Capture the cell that displays the provided text and extract its (X, Y) central coordinate. 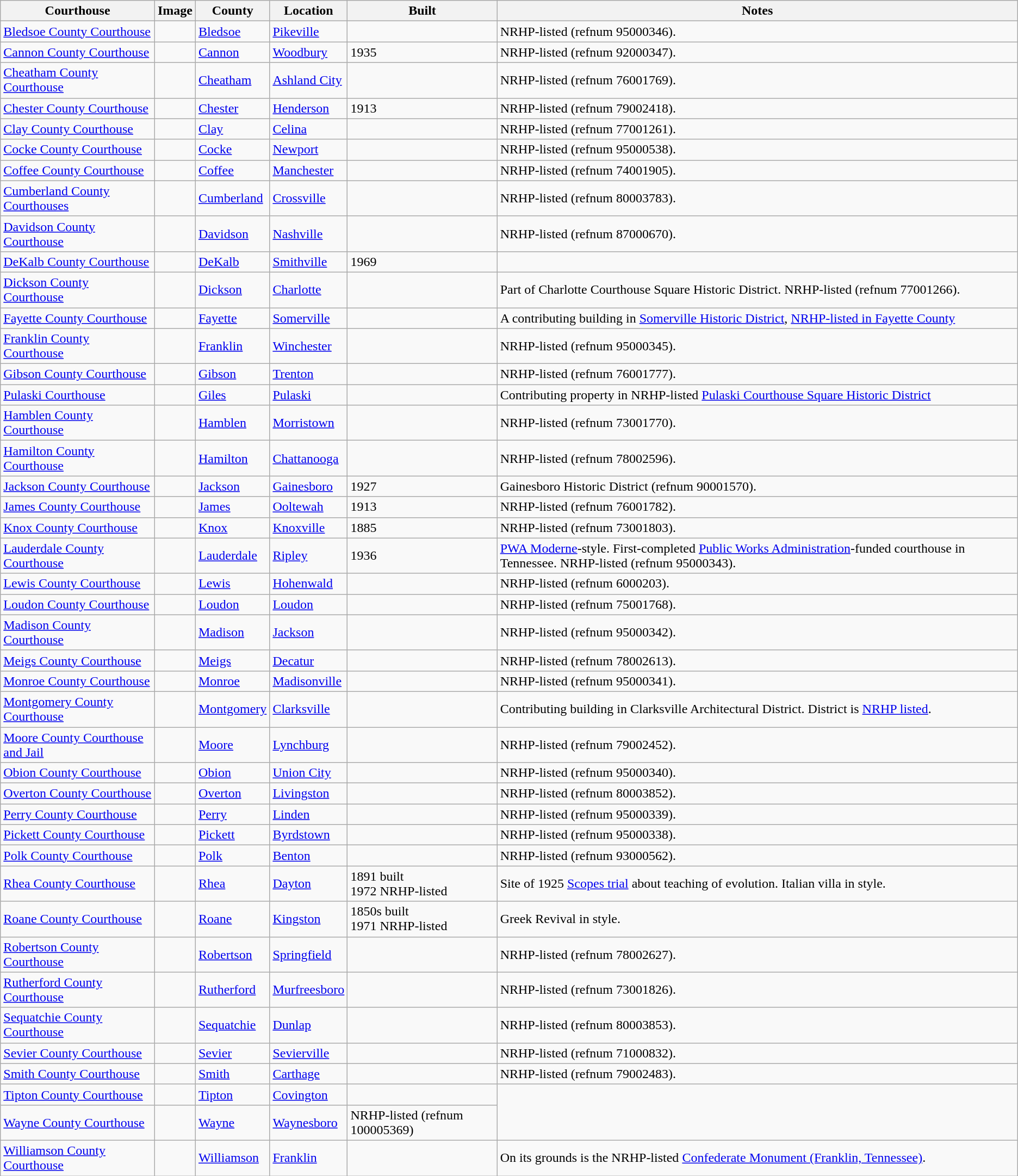
1885 (422, 528)
Cannon County Courthouse (78, 52)
Hamblen (232, 423)
Springfield (309, 954)
1891 built1972 NRHP-listed (422, 883)
Franklin County Courthouse (78, 346)
NRHP-listed (refnum 73001770). (757, 423)
Montgomery (232, 709)
Cheatham County Courthouse (78, 81)
Bledsoe County Courthouse (78, 32)
Pikeville (309, 32)
NRHP-listed (refnum 92000347). (757, 52)
NRHP-listed (refnum 95000345). (757, 346)
Loudon County Courthouse (78, 604)
Location (309, 11)
Carthage (309, 1074)
Meigs (232, 660)
Williamson County Courthouse (78, 1158)
Moore County Courthouse and Jail (78, 744)
NRHP-listed (refnum 77001261). (757, 129)
Trenton (309, 374)
Pickett (232, 835)
NRHP-listed (refnum 78002627). (757, 954)
Lauderdale County Courthouse (78, 556)
NRHP-listed (refnum 74001905). (757, 170)
Newport (309, 150)
Dunlap (309, 1025)
Cumberland (232, 198)
NRHP-listed (refnum 73001803). (757, 528)
Rutherford County Courthouse (78, 990)
Gibson County Courthouse (78, 374)
Obion (232, 773)
Overton County Courthouse (78, 794)
Madison (232, 632)
James County Courthouse (78, 507)
Crossville (309, 198)
County (232, 11)
Winchester (309, 346)
Linden (309, 814)
Dickson (232, 289)
NRHP-listed (refnum 95000342). (757, 632)
Greek Revival in style. (757, 919)
Lewis (232, 584)
Chattanooga (309, 458)
Meigs County Courthouse (78, 660)
NRHP-listed (refnum 95000338). (757, 835)
Madisonville (309, 681)
Sevier (232, 1053)
Sevierville (309, 1053)
Pickett County Courthouse (78, 835)
Dickson County Courthouse (78, 289)
Knox County Courthouse (78, 528)
Williamson (232, 1158)
Charlotte (309, 289)
Knox (232, 528)
Dayton (309, 883)
Polk (232, 856)
NRHP-listed (refnum 79002418). (757, 108)
Sequatchie (232, 1025)
On its grounds is the NRHP-listed Confederate Monument (Franklin, Tennessee). (757, 1158)
NRHP-listed (refnum 6000203). (757, 584)
Hohenwald (309, 584)
Perry (232, 814)
NRHP-listed (refnum 76001782). (757, 507)
Kingston (309, 919)
NRHP-listed (refnum 73001826). (757, 990)
Cocke (232, 150)
Fayette County Courthouse (78, 318)
Montgomery County Courthouse (78, 709)
Hamilton County Courthouse (78, 458)
Woodbury (309, 52)
NRHP-listed (refnum 95000340). (757, 773)
1936 (422, 556)
Davidson County Courthouse (78, 234)
Monroe County Courthouse (78, 681)
A contributing building in Somerville Historic District, NRHP-listed in Fayette County (757, 318)
Hamblen County Courthouse (78, 423)
1850s built1971 NRHP-listed (422, 919)
Waynesboro (309, 1123)
Site of 1925 Scopes trial about teaching of evolution. Italian villa in style. (757, 883)
Overton (232, 794)
Clarksville (309, 709)
NRHP-listed (refnum 100005369) (422, 1123)
NRHP-listed (refnum 76001777). (757, 374)
NRHP-listed (refnum 71000832). (757, 1053)
Perry County Courthouse (78, 814)
Courthouse (78, 11)
NRHP-listed (refnum 93000562). (757, 856)
Ashland City (309, 81)
Gainesboro (309, 486)
Sevier County Courthouse (78, 1053)
Part of Charlotte Courthouse Square Historic District. NRHP-listed (refnum 77001266). (757, 289)
Roane County Courthouse (78, 919)
James (232, 507)
NRHP-listed (refnum 95000538). (757, 150)
NRHP-listed (refnum 78002596). (757, 458)
PWA Moderne-style. First-completed Public Works Administration-funded courthouse in Tennessee. NRHP-listed (refnum 95000343). (757, 556)
1927 (422, 486)
Wayne County Courthouse (78, 1123)
Murfreesboro (309, 990)
Hamilton (232, 458)
Bledsoe (232, 32)
Celina (309, 129)
Decatur (309, 660)
Byrdstown (309, 835)
Polk County Courthouse (78, 856)
Clay (232, 129)
Coffee (232, 170)
Moore (232, 744)
Smithville (309, 262)
Lewis County Courthouse (78, 584)
Morristown (309, 423)
1935 (422, 52)
Image (175, 11)
Cumberland County Courthouses (78, 198)
Contributing building in Clarksville Architectural District. District is NRHP listed. (757, 709)
Manchester (309, 170)
Cocke County Courthouse (78, 150)
Cheatham (232, 81)
Gibson (232, 374)
DeKalb (232, 262)
Obion County Courthouse (78, 773)
Lynchburg (309, 744)
Madison County Courthouse (78, 632)
Pulaski (309, 395)
NRHP-listed (refnum 78002613). (757, 660)
Robertson (232, 954)
NRHP-listed (refnum 95000341). (757, 681)
Tipton (232, 1094)
DeKalb County Courthouse (78, 262)
Sequatchie County Courthouse (78, 1025)
NRHP-listed (refnum 80003853). (757, 1025)
Chester County Courthouse (78, 108)
NRHP-listed (refnum 95000346). (757, 32)
Roane (232, 919)
Tipton County Courthouse (78, 1094)
Nashville (309, 234)
Cannon (232, 52)
Fayette (232, 318)
Lauderdale (232, 556)
Pulaski Courthouse (78, 395)
Knoxville (309, 528)
Benton (309, 856)
Ripley (309, 556)
NRHP-listed (refnum 80003783). (757, 198)
Contributing property in NRHP-listed Pulaski Courthouse Square Historic District (757, 395)
Covington (309, 1094)
Chester (232, 108)
Rhea County Courthouse (78, 883)
NRHP-listed (refnum 87000670). (757, 234)
NRHP-listed (refnum 80003852). (757, 794)
Henderson (309, 108)
Robertson County Courthouse (78, 954)
Gainesboro Historic District (refnum 90001570). (757, 486)
NRHP-listed (refnum 79002483). (757, 1074)
Wayne (232, 1123)
Smith County Courthouse (78, 1074)
NRHP-listed (refnum 76001769). (757, 81)
Monroe (232, 681)
Notes (757, 11)
Built (422, 11)
Davidson (232, 234)
Somerville (309, 318)
Union City (309, 773)
Rutherford (232, 990)
Giles (232, 395)
Ooltewah (309, 507)
Jackson County Courthouse (78, 486)
Smith (232, 1074)
1969 (422, 262)
Clay County Courthouse (78, 129)
Livingston (309, 794)
Coffee County Courthouse (78, 170)
NRHP-listed (refnum 95000339). (757, 814)
NRHP-listed (refnum 75001768). (757, 604)
NRHP-listed (refnum 79002452). (757, 744)
Rhea (232, 883)
